Determine the [x, y] coordinate at the center of the cell enclosing the given text.  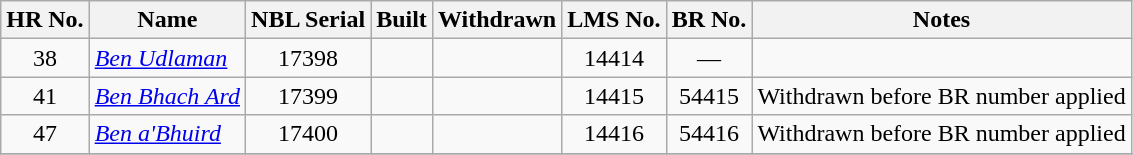
Ben Udlaman [167, 58]
54416 [709, 134]
LMS No. [614, 20]
14416 [614, 134]
41 [45, 96]
Ben a'Bhuird [167, 134]
47 [45, 134]
Built [402, 20]
14414 [614, 58]
NBL Serial [308, 20]
38 [45, 58]
17399 [308, 96]
BR No. [709, 20]
Ben Bhach Ard [167, 96]
— [709, 58]
54415 [709, 96]
14415 [614, 96]
Name [167, 20]
HR No. [45, 20]
17398 [308, 58]
Notes [942, 20]
Withdrawn [496, 20]
17400 [308, 134]
